Identify which cell holds the provided text, then report its [x, y] central coordinate. 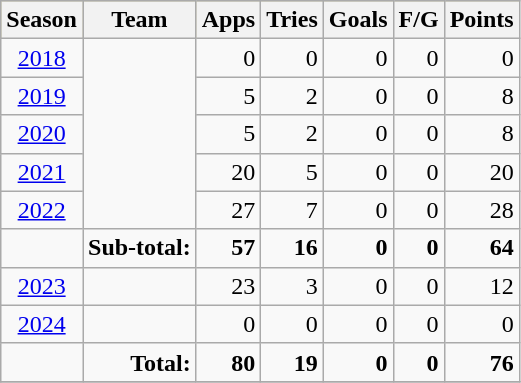
27 [228, 210]
2018 [42, 58]
3 [292, 286]
2022 [42, 210]
2019 [42, 96]
23 [228, 286]
Team [139, 20]
2021 [42, 172]
2023 [42, 286]
19 [292, 362]
F/G [418, 20]
28 [482, 210]
Season [42, 20]
64 [482, 248]
Points [482, 20]
2020 [42, 134]
57 [228, 248]
7 [292, 210]
Goals [358, 20]
Sub-total: [139, 248]
80 [228, 362]
16 [292, 248]
Apps [228, 20]
Total: [139, 362]
12 [482, 286]
Tries [292, 20]
76 [482, 362]
2024 [42, 324]
